Extract the [x, y] coordinate from the center of the cell holding the provided text.  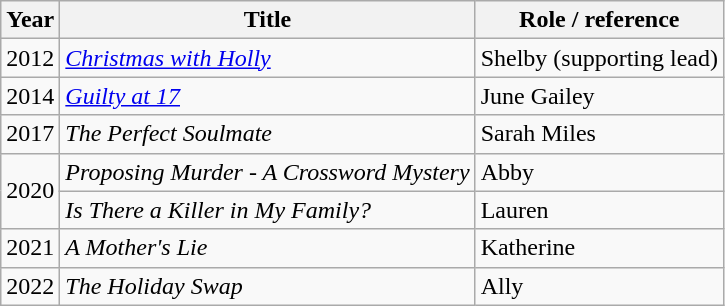
Year [30, 20]
Ally [599, 286]
Proposing Murder - A Crossword Mystery [268, 172]
Christmas with Holly [268, 58]
2012 [30, 58]
A Mother's Lie [268, 248]
Abby [599, 172]
Sarah Miles [599, 134]
Katherine [599, 248]
Shelby (supporting lead) [599, 58]
Role / reference [599, 20]
The Perfect Soulmate [268, 134]
Title [268, 20]
Lauren [599, 210]
2021 [30, 248]
2014 [30, 96]
Is There a Killer in My Family? [268, 210]
Guilty at 17 [268, 96]
2017 [30, 134]
The Holiday Swap [268, 286]
2020 [30, 191]
2022 [30, 286]
June Gailey [599, 96]
